Provide the (x, y) coordinate of the cell's center where the given text is located.  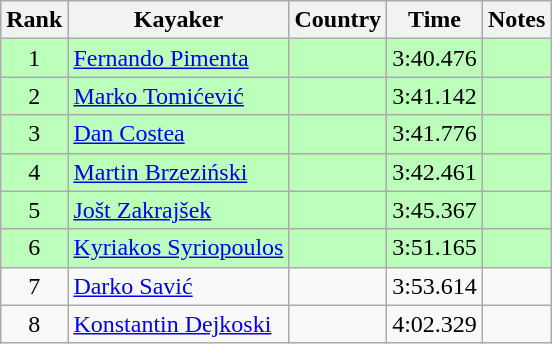
6 (34, 248)
2 (34, 96)
Kayaker (178, 20)
4 (34, 172)
3:51.165 (435, 248)
Notes (516, 20)
3 (34, 134)
Jošt Zakrajšek (178, 210)
8 (34, 324)
4:02.329 (435, 324)
Darko Savić (178, 286)
Kyriakos Syriopoulos (178, 248)
3:41.776 (435, 134)
Konstantin Dejkoski (178, 324)
Martin Brzeziński (178, 172)
Dan Costea (178, 134)
Rank (34, 20)
Country (338, 20)
7 (34, 286)
3:45.367 (435, 210)
Time (435, 20)
3:53.614 (435, 286)
Fernando Pimenta (178, 58)
3:42.461 (435, 172)
3:40.476 (435, 58)
1 (34, 58)
5 (34, 210)
3:41.142 (435, 96)
Marko Tomićević (178, 96)
